Output the (X, Y) coordinate of the center of the cell containing the given text.  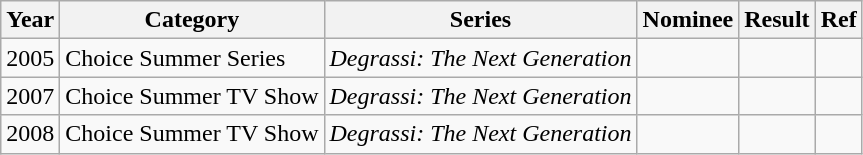
Category (192, 20)
Nominee (688, 20)
Year (30, 20)
Ref (838, 20)
2008 (30, 134)
2005 (30, 58)
2007 (30, 96)
Result (777, 20)
Choice Summer Series (192, 58)
Series (480, 20)
